Find where the given text appears and provide that cell's center as [X, Y] coordinate. 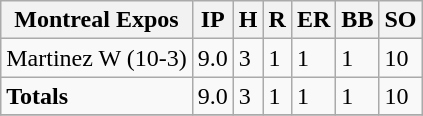
ER [313, 20]
IP [212, 20]
Martinez W (10-3) [96, 58]
Montreal Expos [96, 20]
R [277, 20]
Totals [96, 96]
H [248, 20]
SO [400, 20]
BB [358, 20]
